Search for the cell housing the specified text and yield its [X, Y] center coordinate. 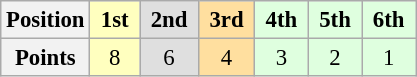
8 [115, 58]
4th [282, 20]
4 [226, 58]
3 [282, 58]
2nd [170, 20]
Points [46, 58]
6th [389, 20]
6 [170, 58]
5th [335, 20]
2 [335, 58]
1 [389, 58]
3rd [226, 20]
Position [46, 20]
1st [115, 20]
